Determine the [X, Y] coordinate at the center of the cell enclosing the given text.  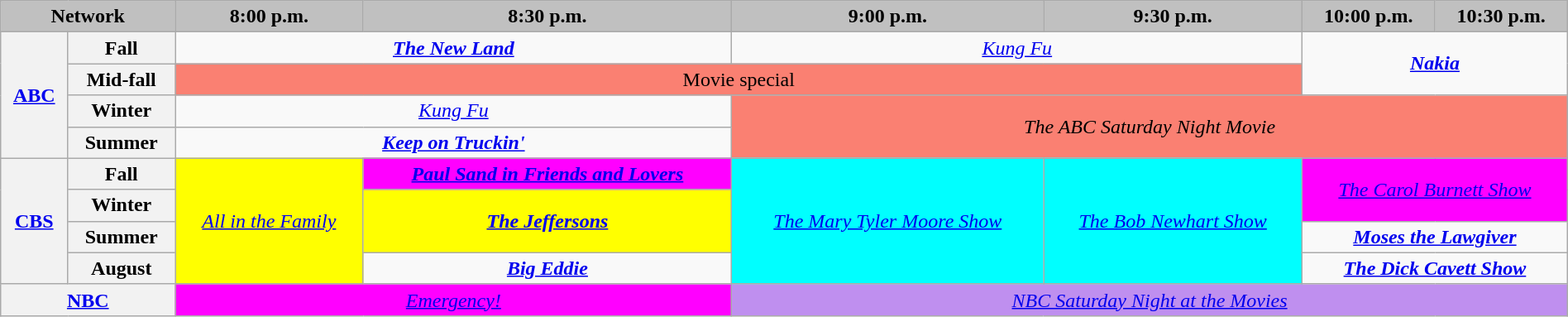
All in the Family [270, 221]
August [122, 268]
10:30 p.m. [1501, 17]
The Dick Cavett Show [1436, 268]
NBC [88, 300]
The Carol Burnett Show [1436, 190]
Network [88, 17]
The ABC Saturday Night Movie [1150, 127]
8:30 p.m. [547, 17]
NBC Saturday Night at the Movies [1150, 300]
Big Eddie [547, 268]
9:30 p.m. [1173, 17]
Paul Sand in Friends and Lovers [547, 174]
The Bob Newhart Show [1173, 221]
Nakia [1436, 64]
Movie special [739, 79]
CBS [35, 221]
The Mary Tyler Moore Show [888, 221]
ABC [35, 95]
Moses the Lawgiver [1436, 237]
9:00 p.m. [888, 17]
8:00 p.m. [270, 17]
The New Land [453, 48]
Mid-fall [122, 79]
Emergency! [453, 300]
The Jeffersons [547, 221]
Keep on Truckin' [453, 142]
10:00 p.m. [1369, 17]
